Detect which cell encompasses the target text, then output its (X, Y) center coordinate. 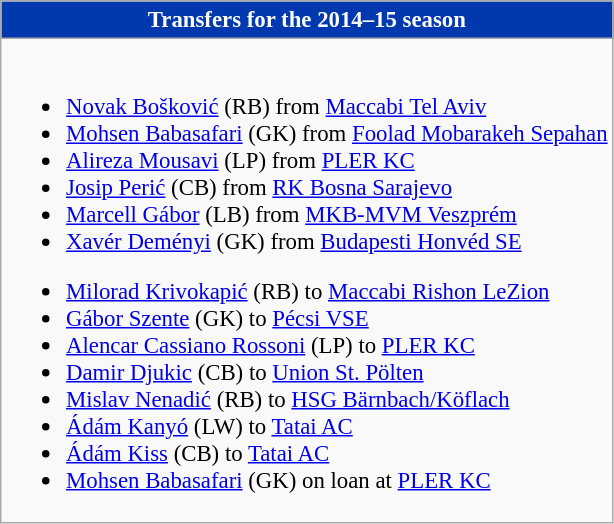
Transfers for the 2014–15 season (307, 20)
